Extract the (x, y) coordinate from the center of the cell holding the provided text.  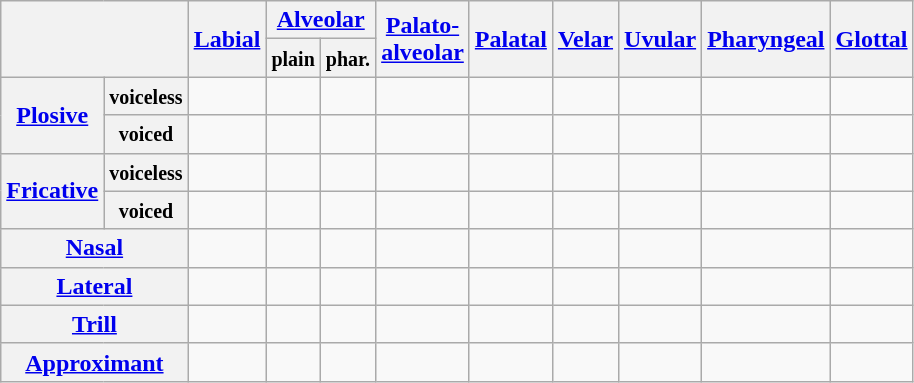
Trill (94, 324)
Velar (585, 39)
Labial (227, 39)
Nasal (94, 248)
Alveolar (321, 20)
Glottal (872, 39)
Uvular (660, 39)
Palato-alveolar (423, 39)
Palatal (510, 39)
phar. (348, 58)
plain (293, 58)
Approximant (94, 362)
Pharyngeal (766, 39)
Plosive (52, 115)
Fricative (52, 191)
Lateral (94, 286)
